Capture the cell that displays the provided text and extract its [x, y] central coordinate. 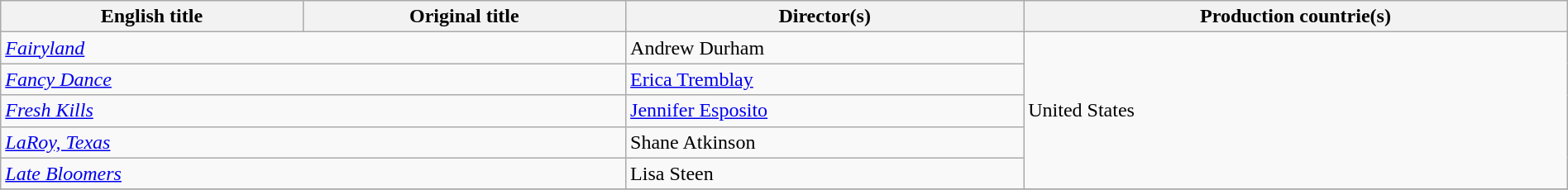
Fairyland [313, 48]
Late Bloomers [313, 173]
English title [152, 17]
Original title [465, 17]
Fresh Kills [313, 111]
Production countrie(s) [1296, 17]
United States [1296, 111]
Erica Tremblay [825, 79]
Director(s) [825, 17]
Fancy Dance [313, 79]
Andrew Durham [825, 48]
Jennifer Esposito [825, 111]
Shane Atkinson [825, 142]
LaRoy, Texas [313, 142]
Lisa Steen [825, 173]
